Find where the given text appears and provide that cell's center as [x, y] coordinate. 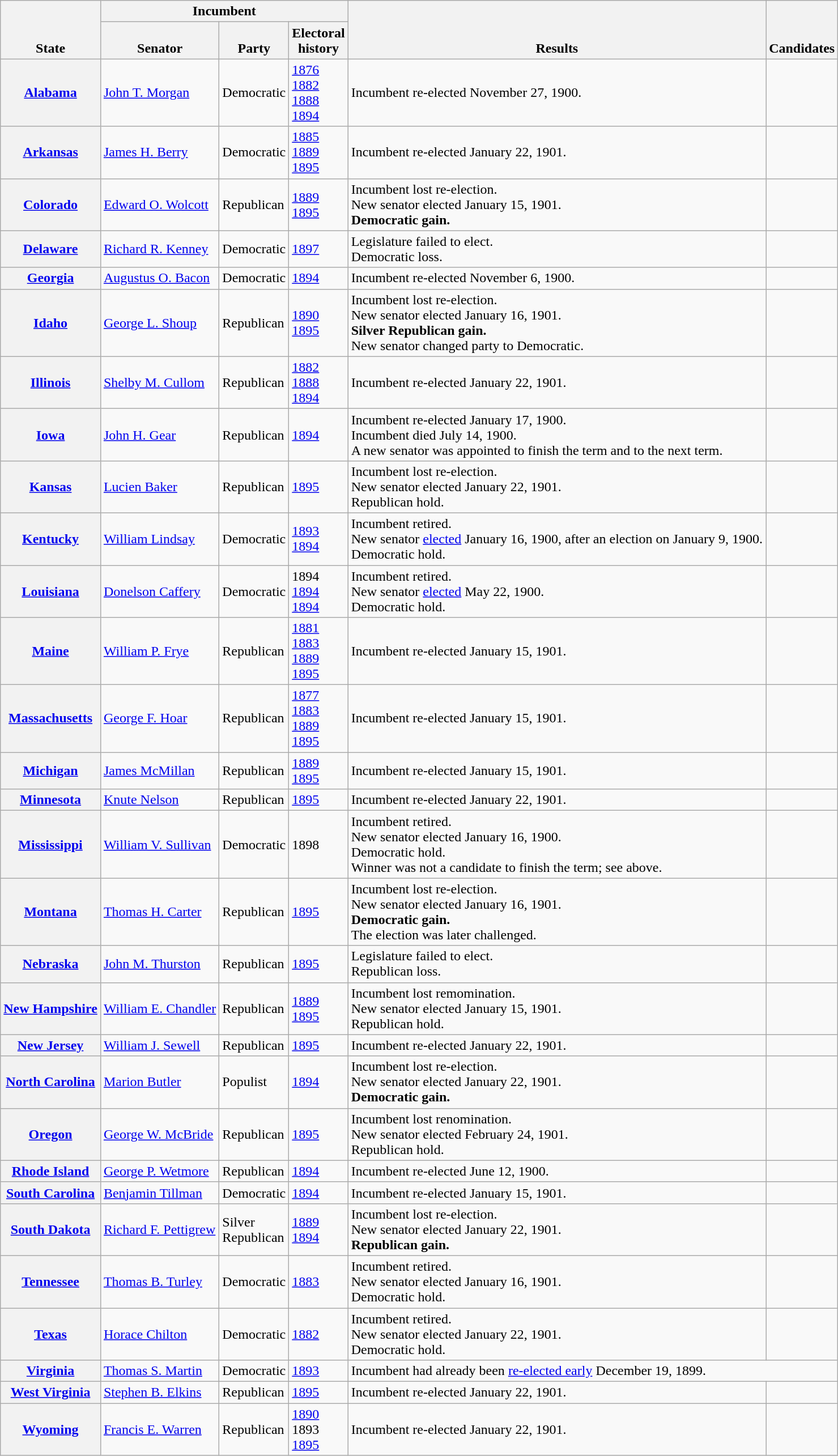
1894 1894 1894 [318, 591]
Party [254, 41]
Incumbent retired.New senator elected January 22, 1901.Democratic hold. [556, 1334]
Donelson Caffery [160, 591]
Incumbent lost re-election.New senator elected January 16, 1901.Silver Republican gain.New senator changed party to Democratic. [556, 323]
1883 [318, 1282]
North Carolina [51, 1082]
Georgia [51, 278]
Lucien Baker [160, 487]
Tennessee [51, 1282]
Incumbent retired.New senator elected May 22, 1900.Democratic hold. [556, 591]
1893 1894 [318, 539]
William Lindsay [160, 539]
Incumbent re-elected January 17, 1900.Incumbent died July 14, 1900.A new senator was appointed to finish the term and to the next term. [556, 435]
William J. Sewell [160, 1045]
George L. Shoup [160, 323]
Maine [51, 652]
George W. McBride [160, 1134]
John H. Gear [160, 435]
Incumbent lost re-election.New senator elected January 15, 1901.Democratic gain. [556, 205]
Incumbent retired.New senator elected January 16, 1900, after an election on January 9, 1900.Democratic hold. [556, 539]
Incumbent retired.New senator elected January 16, 1901.Democratic hold. [556, 1282]
Incumbent lost re-election.New senator elected January 22, 1901.Republican gain. [556, 1229]
South Dakota [51, 1229]
Francis E. Warren [160, 1429]
Kansas [51, 487]
Louisiana [51, 591]
John M. Thurston [160, 964]
Michigan [51, 770]
Virginia [51, 1371]
Massachusetts [51, 718]
1877188318891895 [318, 718]
Shelby M. Cullom [160, 382]
Results [556, 29]
1885 18891895 [318, 152]
Incumbent retired.New senator elected January 16, 1900.Democratic hold.Winner was not a candidate to finish the term; see above. [556, 844]
Incumbent lost renomination.New senator elected February 24, 1901.Republican hold. [556, 1134]
Mississippi [51, 844]
1893 [318, 1371]
Rhode Island [51, 1171]
Incumbent lost re-election.New senator elected January 22, 1901.Republican hold. [556, 487]
Legislature failed to elect.Republican loss. [556, 964]
Candidates [802, 29]
Colorado [51, 205]
Incumbent had already been re-elected early December 19, 1899. [593, 1371]
Marion Butler [160, 1082]
188218881894 [318, 382]
William P. Frye [160, 652]
Electoralhistory [318, 41]
Incumbent lost re-election.New senator elected January 22, 1901.Democratic gain. [556, 1082]
Thomas B. Turley [160, 1282]
1882 [318, 1334]
Minnesota [51, 800]
New Jersey [51, 1045]
SilverRepublican [254, 1229]
Legislature failed to elect.Democratic loss. [556, 249]
18901895 [318, 323]
1881 188318891895 [318, 652]
1876188218881894 [318, 93]
Kentucky [51, 539]
Thomas S. Martin [160, 1371]
Alabama [51, 93]
Nebraska [51, 964]
Illinois [51, 382]
William V. Sullivan [160, 844]
Incumbent re-elected November 27, 1900. [556, 93]
Edward O. Wolcott [160, 205]
John T. Morgan [160, 93]
Horace Chilton [160, 1334]
1889 1895 [318, 1008]
Idaho [51, 323]
George F. Hoar [160, 718]
Incumbent re-elected June 12, 1900. [556, 1171]
Montana [51, 912]
New Hampshire [51, 1008]
Incumbent re-elected November 6, 1900. [556, 278]
1898 [318, 844]
George P. Wetmore [160, 1171]
Texas [51, 1334]
Benjamin Tillman [160, 1193]
Richard R. Kenney [160, 249]
Senator [160, 41]
Oregon [51, 1134]
1897 [318, 249]
Thomas H. Carter [160, 912]
State [51, 29]
Populist [254, 1082]
William E. Chandler [160, 1008]
Delaware [51, 249]
West Virginia [51, 1393]
Augustus O. Bacon [160, 278]
18901893 1895 [318, 1429]
Stephen B. Elkins [160, 1393]
Incumbent lost re-election.New senator elected January 16, 1901.Democratic gain.The election was later challenged. [556, 912]
James McMillan [160, 770]
Richard F. Pettigrew [160, 1229]
Wyoming [51, 1429]
James H. Berry [160, 152]
Incumbent [224, 11]
Iowa [51, 435]
South Carolina [51, 1193]
18891894 [318, 1229]
Incumbent lost remomination.New senator elected January 15, 1901.Republican hold. [556, 1008]
Knute Nelson [160, 800]
Arkansas [51, 152]
